For the text-containing cell, return its midpoint in (x, y) coordinate format. 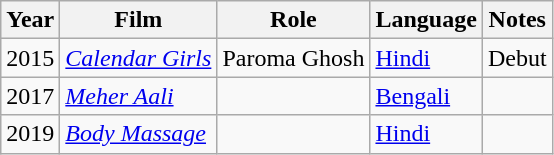
Language (426, 20)
Bengali (426, 96)
2015 (30, 58)
2019 (30, 134)
Calendar Girls (138, 58)
Meher Aali (138, 96)
2017 (30, 96)
Notes (517, 20)
Debut (517, 58)
Year (30, 20)
Film (138, 20)
Body Massage (138, 134)
Paroma Ghosh (294, 58)
Role (294, 20)
